Return [x, y] of the center of cell containing provided text 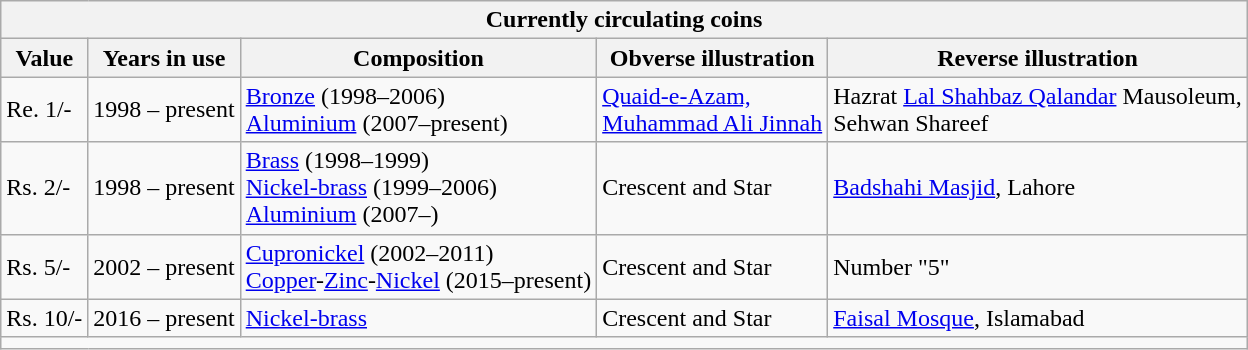
Years in use [164, 58]
Hazrat Lal Shahbaz Qalandar Mausoleum,Sehwan Shareef [1038, 110]
Brass (1998–1999)Nickel-brass (1999–2006)Aluminium (2007–) [418, 188]
Nickel-brass [418, 318]
Currently circulating coins [624, 20]
Obverse illustration [712, 58]
Badshahi Masjid, Lahore [1038, 188]
Rs. 2/- [44, 188]
Re. 1/- [44, 110]
Faisal Mosque, Islamabad [1038, 318]
Number "5" [1038, 266]
Reverse illustration [1038, 58]
Quaid-e-Azam,Muhammad Ali Jinnah [712, 110]
Composition [418, 58]
Value [44, 58]
Rs. 10/- [44, 318]
2002 – present [164, 266]
Bronze (1998–2006)Aluminium (2007–present) [418, 110]
Cupronickel (2002–2011)Copper-Zinc-Nickel (2015–present) [418, 266]
Rs. 5/- [44, 266]
2016 – present [164, 318]
